Output the [x, y] coordinate of the center of the cell containing the given text.  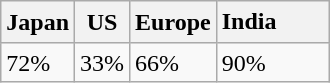
66% [174, 62]
33% [102, 62]
72% [38, 62]
90% [273, 62]
Europe [174, 22]
India [273, 22]
US [102, 22]
Japan [38, 22]
